Search for the cell housing the specified text and yield its (x, y) center coordinate. 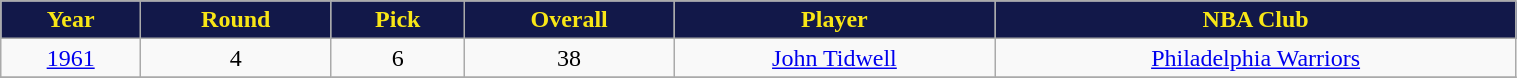
6 (398, 58)
Year (71, 20)
NBA Club (1256, 20)
Overall (570, 20)
Philadelphia Warriors (1256, 58)
Pick (398, 20)
Round (236, 20)
4 (236, 58)
Player (834, 20)
John Tidwell (834, 58)
1961 (71, 58)
38 (570, 58)
